For the text-containing cell, return its midpoint in [X, Y] coordinate format. 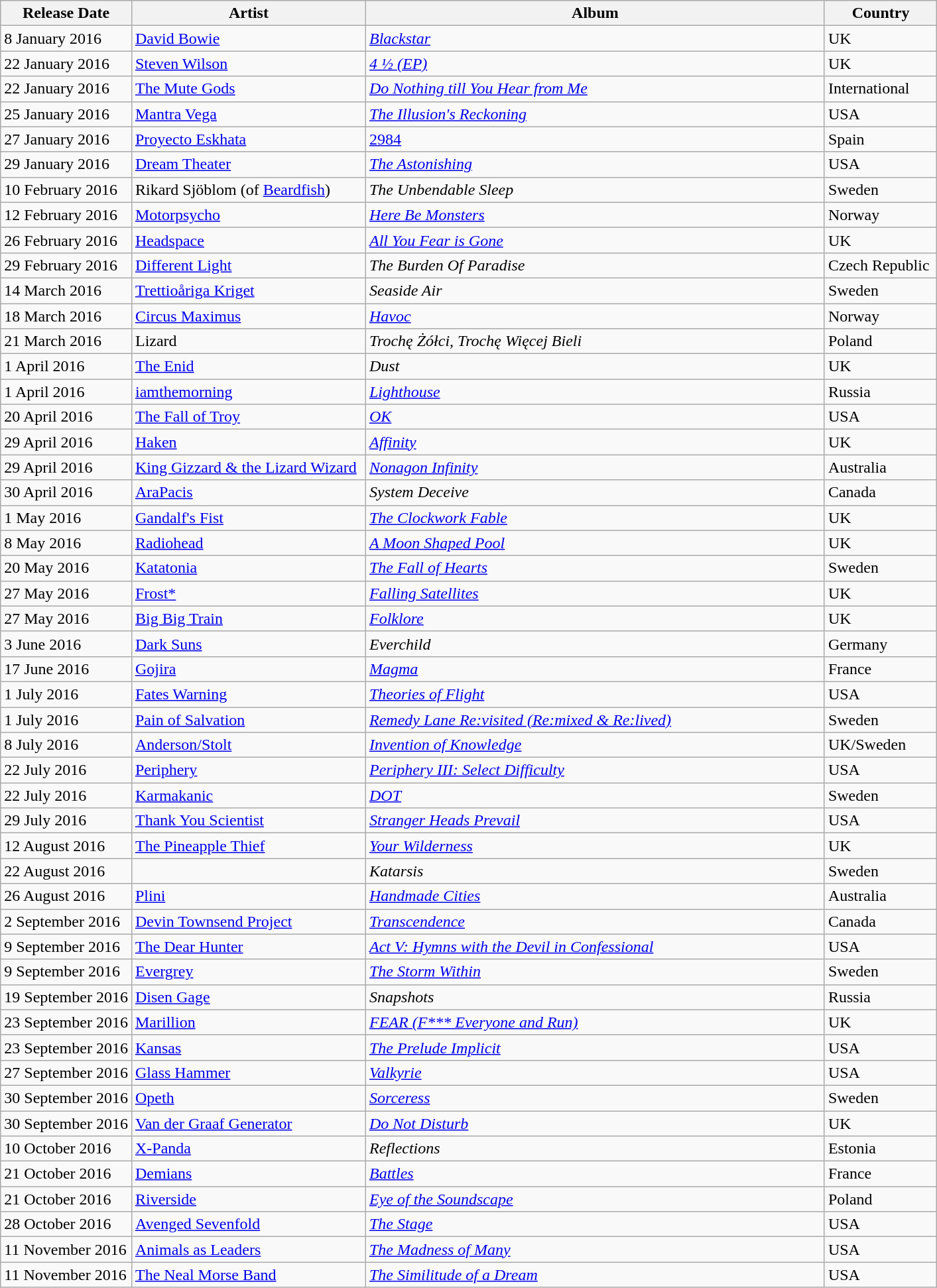
Transcendence [595, 921]
Motorpsycho [248, 215]
The Burden Of Paradise [595, 265]
Periphery III: Select Difficulty [595, 770]
Evergrey [248, 972]
International [881, 89]
Periphery [248, 770]
Katarsis [595, 871]
Fates Warning [248, 694]
30 April 2016 [66, 493]
Valkyrie [595, 1073]
The Pineapple Thief [248, 846]
Lighthouse [595, 392]
Haken [248, 442]
Magma [595, 669]
Act V: Hymns with the Devil in Confessional [595, 947]
8 July 2016 [66, 745]
Plini [248, 896]
Snapshots [595, 997]
Headspace [248, 240]
22 August 2016 [66, 871]
8 January 2016 [66, 38]
The Illusion's Reckoning [595, 114]
29 February 2016 [66, 265]
Affinity [595, 442]
Demians [248, 1174]
Gandalf's Fist [248, 518]
29 January 2016 [66, 164]
The Storm Within [595, 972]
Falling Satellites [595, 593]
10 February 2016 [66, 190]
Kansas [248, 1047]
Opeth [248, 1098]
19 September 2016 [66, 997]
Stranger Heads Prevail [595, 821]
Havoc [595, 316]
Album [595, 13]
Sorceress [595, 1098]
The Unbendable Sleep [595, 190]
Van der Graaf Generator [248, 1124]
Avenged Sevenfold [248, 1224]
Battles [595, 1174]
Do Not Disturb [595, 1124]
Animals as Leaders [248, 1250]
Thank You Scientist [248, 821]
Rikard Sjöblom (of Beardfish) [248, 190]
20 April 2016 [66, 417]
Seaside Air [595, 290]
Trochę Żółci, Trochę Więcej Bieli [595, 341]
Spain [881, 139]
X-Panda [248, 1149]
The Mute Gods [248, 89]
2 September 2016 [66, 921]
Marillion [248, 1022]
The Madness of Many [595, 1250]
Remedy Lane Re:visited (Re:mixed & Re:lived) [595, 719]
Estonia [881, 1149]
Trettioåriga Kriget [248, 290]
Nonagon Infinity [595, 467]
The Similitude of a Dream [595, 1275]
Circus Maximus [248, 316]
UK/Sweden [881, 745]
26 August 2016 [66, 896]
18 March 2016 [66, 316]
The Fall of Troy [248, 417]
Dust [595, 367]
Devin Townsend Project [248, 921]
29 July 2016 [66, 821]
4 ½ (EP) [595, 64]
Germany [881, 644]
Radiohead [248, 543]
20 May 2016 [66, 568]
14 March 2016 [66, 290]
Lizard [248, 341]
Big Big Train [248, 618]
28 October 2016 [66, 1224]
25 January 2016 [66, 114]
The Neal Morse Band [248, 1275]
iamthemorning [248, 392]
Gojira [248, 669]
The Prelude Implicit [595, 1047]
Czech Republic [881, 265]
Different Light [248, 265]
27 September 2016 [66, 1073]
Frost* [248, 593]
Do Nothing till You Hear from Me [595, 89]
27 January 2016 [66, 139]
Your Wilderness [595, 846]
Blackstar [595, 38]
Theories of Flight [595, 694]
Eye of the Soundscape [595, 1199]
The Enid [248, 367]
Here Be Monsters [595, 215]
FEAR (F*** Everyone and Run) [595, 1022]
The Clockwork Fable [595, 518]
10 October 2016 [66, 1149]
AraPacis [248, 493]
Handmade Cities [595, 896]
The Fall of Hearts [595, 568]
8 May 2016 [66, 543]
Folklore [595, 618]
DOT [595, 795]
Reflections [595, 1149]
Release Date [66, 13]
King Gizzard & the Lizard Wizard [248, 467]
Glass Hammer [248, 1073]
17 June 2016 [66, 669]
Dream Theater [248, 164]
OK [595, 417]
Riverside [248, 1199]
12 August 2016 [66, 846]
The Stage [595, 1224]
David Bowie [248, 38]
Katatonia [248, 568]
Karmakanic [248, 795]
The Astonishing [595, 164]
12 February 2016 [66, 215]
2984 [595, 139]
Disen Gage [248, 997]
System Deceive [595, 493]
Dark Suns [248, 644]
Pain of Salvation [248, 719]
Everchild [595, 644]
Mantra Vega [248, 114]
Steven Wilson [248, 64]
1 May 2016 [66, 518]
The Dear Hunter [248, 947]
Invention of Knowledge [595, 745]
3 June 2016 [66, 644]
All You Fear is Gone [595, 240]
Proyecto Eskhata [248, 139]
21 March 2016 [66, 341]
26 February 2016 [66, 240]
Artist [248, 13]
Country [881, 13]
A Moon Shaped Pool [595, 543]
Anderson/Stolt [248, 745]
